From the cell containing the given text, extract its center point as (x, y) coordinate. 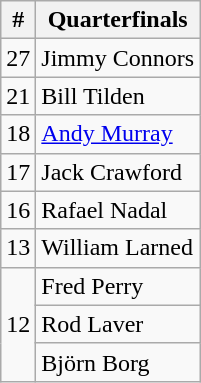
Rod Laver (118, 324)
21 (18, 96)
# (18, 20)
Bill Tilden (118, 96)
Rafael Nadal (118, 210)
William Larned (118, 248)
27 (18, 58)
12 (18, 324)
Fred Perry (118, 286)
Jimmy Connors (118, 58)
Andy Murray (118, 134)
Björn Borg (118, 362)
18 (18, 134)
16 (18, 210)
17 (18, 172)
13 (18, 248)
Jack Crawford (118, 172)
Quarterfinals (118, 20)
